For the text-containing cell, return its midpoint in [x, y] coordinate format. 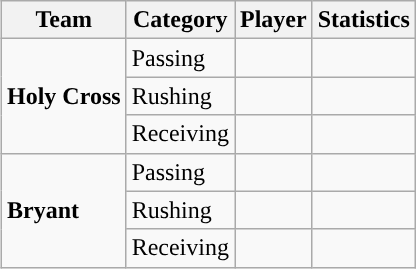
Bryant [64, 210]
Player [273, 20]
Category [180, 20]
Holy Cross [64, 96]
Statistics [364, 20]
Team [64, 20]
